Extract the [x, y] coordinate from the center of the cell holding the provided text.  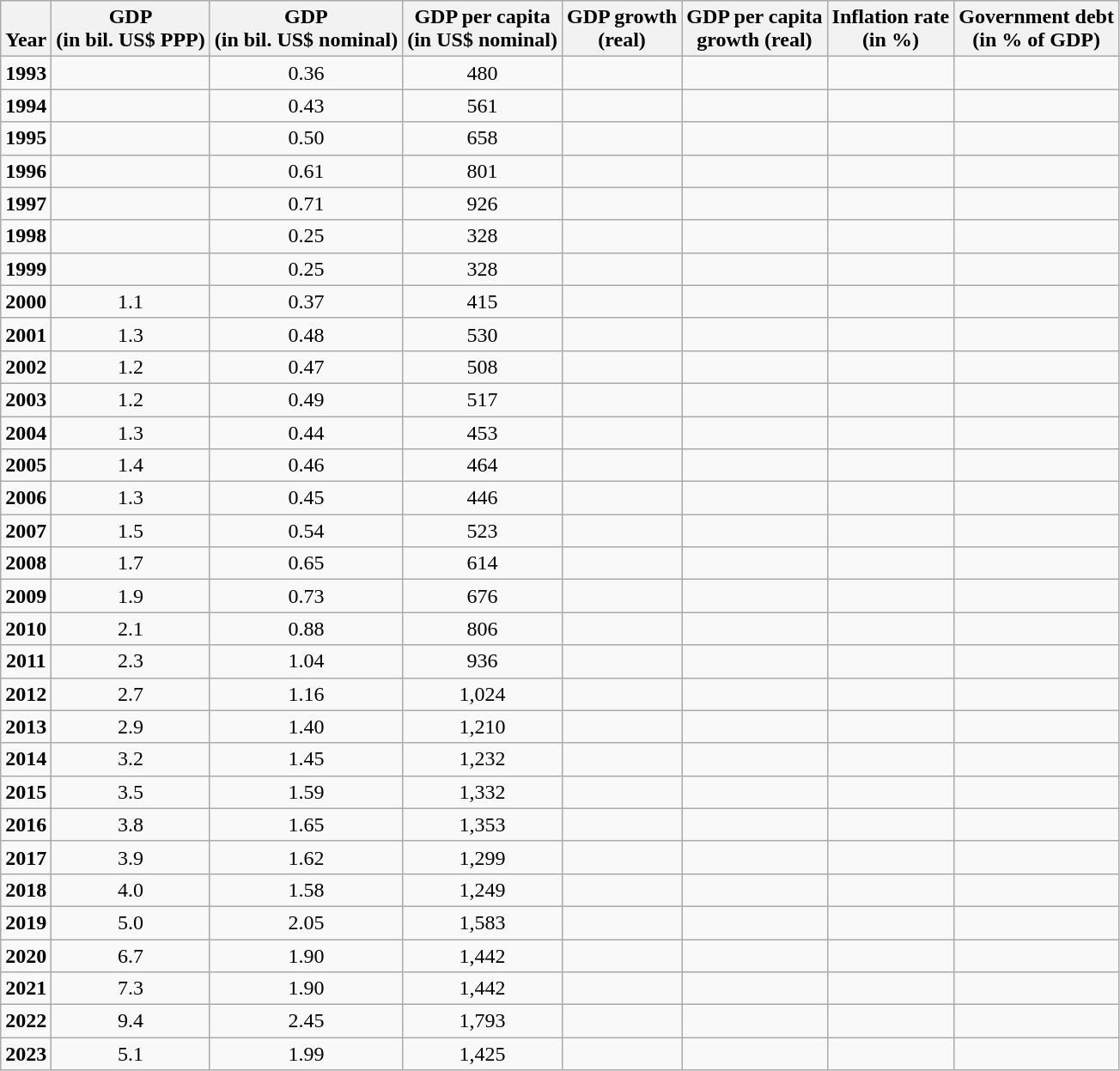
2009 [26, 596]
0.71 [306, 204]
9.4 [131, 1021]
1.16 [306, 694]
0.48 [306, 334]
801 [483, 171]
1993 [26, 73]
Inflation rate(in %) [891, 29]
2012 [26, 694]
1995 [26, 138]
1,353 [483, 825]
GDP growth (real) [622, 29]
2013 [26, 727]
2021 [26, 989]
415 [483, 301]
5.1 [131, 1054]
2.45 [306, 1021]
1.99 [306, 1054]
1.9 [131, 596]
3.9 [131, 857]
523 [483, 531]
1997 [26, 204]
0.36 [306, 73]
453 [483, 432]
4.0 [131, 890]
1999 [26, 269]
3.8 [131, 825]
2008 [26, 563]
2003 [26, 399]
6.7 [131, 956]
2019 [26, 922]
1.45 [306, 759]
480 [483, 73]
0.44 [306, 432]
0.47 [306, 367]
0.49 [306, 399]
1.04 [306, 661]
2005 [26, 466]
2014 [26, 759]
1996 [26, 171]
1.40 [306, 727]
0.45 [306, 498]
2016 [26, 825]
2002 [26, 367]
2006 [26, 498]
0.65 [306, 563]
2.1 [131, 629]
1,024 [483, 694]
GDP(in bil. US$ nominal) [306, 29]
GDP per capita growth (real) [754, 29]
2.05 [306, 922]
2023 [26, 1054]
Year [26, 29]
1,793 [483, 1021]
2001 [26, 334]
2011 [26, 661]
2.9 [131, 727]
2010 [26, 629]
0.46 [306, 466]
1,249 [483, 890]
0.61 [306, 171]
1.58 [306, 890]
1.5 [131, 531]
Government debt(in % of GDP) [1037, 29]
7.3 [131, 989]
1,299 [483, 857]
2.3 [131, 661]
GDP per capita(in US$ nominal) [483, 29]
2000 [26, 301]
2004 [26, 432]
2020 [26, 956]
2017 [26, 857]
561 [483, 106]
508 [483, 367]
1,232 [483, 759]
1,332 [483, 792]
2007 [26, 531]
0.43 [306, 106]
1,583 [483, 922]
0.88 [306, 629]
446 [483, 498]
1.65 [306, 825]
GDP(in bil. US$ PPP) [131, 29]
2018 [26, 890]
517 [483, 399]
5.0 [131, 922]
926 [483, 204]
464 [483, 466]
1.62 [306, 857]
0.50 [306, 138]
2.7 [131, 694]
614 [483, 563]
1998 [26, 236]
0.54 [306, 531]
1994 [26, 106]
0.73 [306, 596]
806 [483, 629]
0.37 [306, 301]
658 [483, 138]
2015 [26, 792]
3.5 [131, 792]
3.2 [131, 759]
1,210 [483, 727]
676 [483, 596]
1.1 [131, 301]
936 [483, 661]
1.7 [131, 563]
530 [483, 334]
2022 [26, 1021]
1.59 [306, 792]
1,425 [483, 1054]
1.4 [131, 466]
